Scan for the cell matching the given text and deliver its [x, y] coordinate at center. 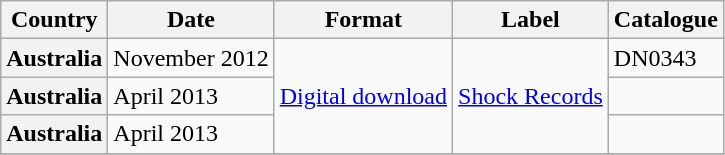
DN0343 [666, 58]
Country [54, 20]
Date [191, 20]
Catalogue [666, 20]
Format [363, 20]
Label [531, 20]
Digital download [363, 96]
November 2012 [191, 58]
Shock Records [531, 96]
